Determine the (x, y) coordinate at the center of the cell enclosing the given text.  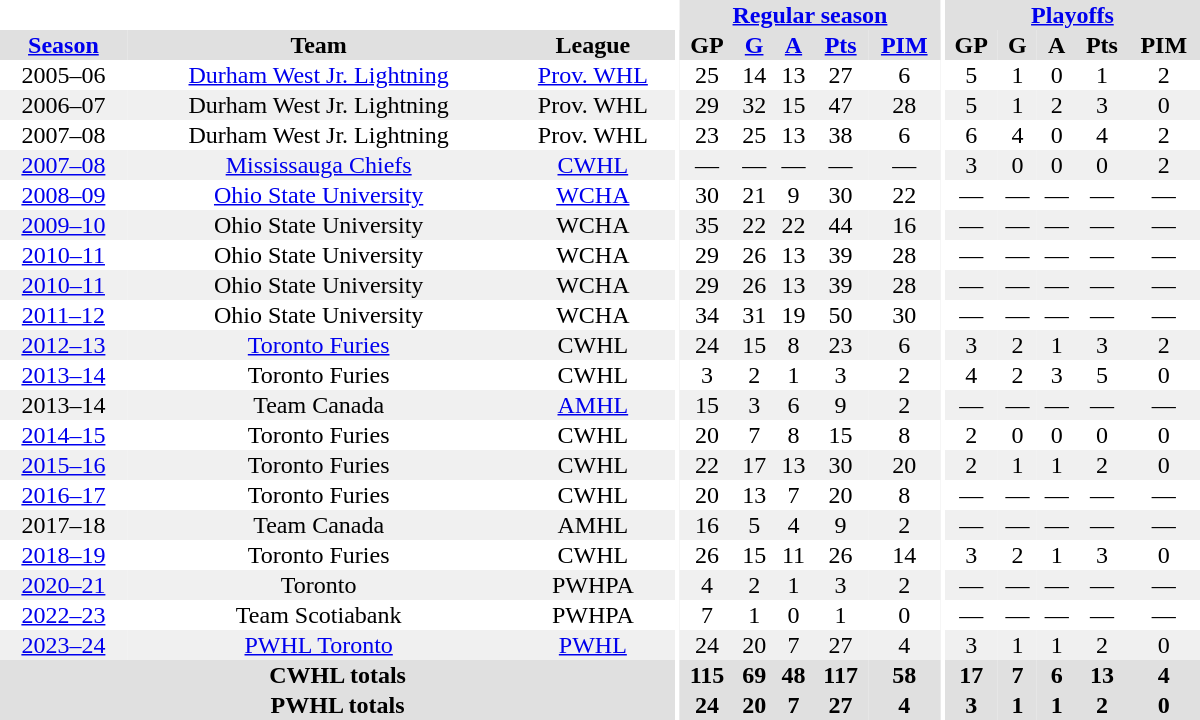
48 (794, 675)
PWHL totals (338, 705)
44 (840, 225)
PWHL Toronto (319, 645)
2014–15 (64, 435)
2006–07 (64, 105)
2011–12 (64, 315)
2023–24 (64, 645)
117 (840, 675)
2016–17 (64, 495)
35 (708, 225)
Team Scotiabank (319, 615)
2017–18 (64, 525)
58 (904, 675)
Playoffs (1072, 15)
50 (840, 315)
Toronto (319, 585)
2022–23 (64, 615)
21 (754, 195)
League (594, 45)
2015–16 (64, 465)
2018–19 (64, 555)
11 (794, 555)
Team (319, 45)
2009–10 (64, 225)
47 (840, 105)
31 (754, 315)
32 (754, 105)
PWHL (594, 645)
115 (708, 675)
Mississauga Chiefs (319, 165)
38 (840, 135)
2005–06 (64, 75)
19 (794, 315)
2008–09 (64, 195)
CWHL totals (338, 675)
34 (708, 315)
2012–13 (64, 345)
69 (754, 675)
Regular season (810, 15)
2020–21 (64, 585)
Season (64, 45)
